Scan for the cell matching the given text and deliver its [X, Y] coordinate at center. 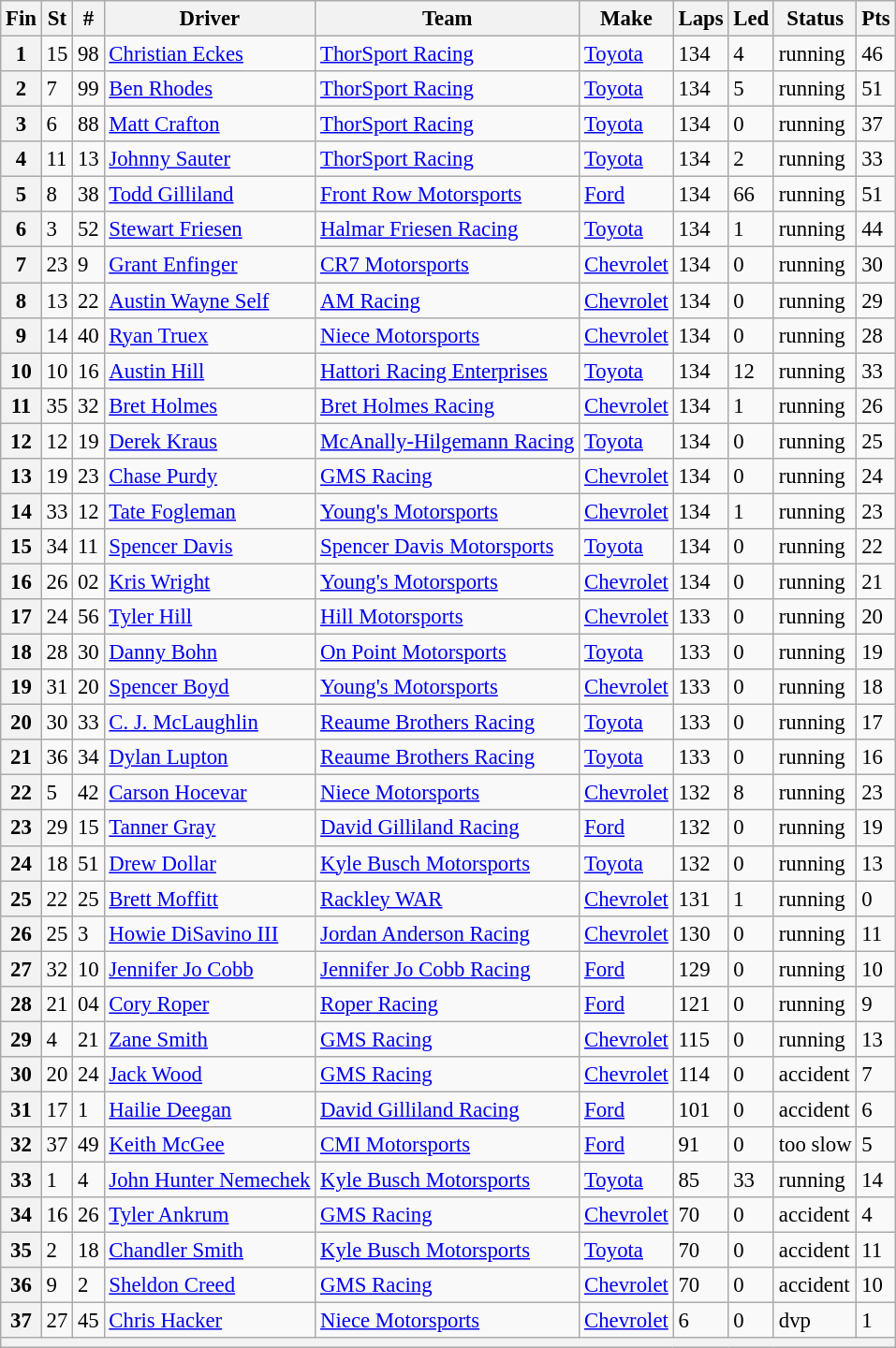
Jennifer Jo Cobb Racing [448, 969]
Front Row Motorsports [448, 195]
On Point Motorsports [448, 652]
Team [448, 19]
Spencer Boyd [210, 687]
88 [88, 125]
Hattori Racing Enterprises [448, 371]
Christian Eckes [210, 54]
115 [700, 1039]
40 [88, 335]
Tate Fogleman [210, 511]
Zane Smith [210, 1039]
CR7 Motorsports [448, 265]
Tyler Hill [210, 617]
Chase Purdy [210, 476]
too slow [815, 1145]
Ben Rhodes [210, 89]
Laps [700, 19]
02 [88, 581]
Tanner Gray [210, 828]
dvp [815, 1321]
Pts [876, 19]
Jordan Anderson Racing [448, 933]
Status [815, 19]
Danny Bohn [210, 652]
Brett Moffitt [210, 899]
Roper Racing [448, 1004]
Rackley WAR [448, 899]
Driver [210, 19]
101 [700, 1109]
Jack Wood [210, 1075]
Make [626, 19]
Kris Wright [210, 581]
98 [88, 54]
Jennifer Jo Cobb [210, 969]
Spencer Davis Motorsports [448, 547]
Sheldon Creed [210, 1285]
45 [88, 1321]
Ryan Truex [210, 335]
Halmar Friesen Racing [448, 229]
Carson Hocevar [210, 793]
Austin Hill [210, 371]
Bret Holmes [210, 405]
Hill Motorsports [448, 617]
McAnally-Hilgemann Racing [448, 441]
114 [700, 1075]
99 [88, 89]
AM Racing [448, 300]
Led [751, 19]
Derek Kraus [210, 441]
Spencer Davis [210, 547]
85 [700, 1180]
42 [88, 793]
66 [751, 195]
49 [88, 1145]
130 [700, 933]
Howie DiSavino III [210, 933]
Bret Holmes Racing [448, 405]
129 [700, 969]
91 [700, 1145]
St [56, 19]
John Hunter Nemechek [210, 1180]
Dylan Lupton [210, 757]
Todd Gilliland [210, 195]
38 [88, 195]
# [88, 19]
Cory Roper [210, 1004]
121 [700, 1004]
131 [700, 899]
56 [88, 617]
Hailie Deegan [210, 1109]
Johnny Sauter [210, 159]
44 [876, 229]
Stewart Friesen [210, 229]
Chandler Smith [210, 1251]
Austin Wayne Self [210, 300]
Drew Dollar [210, 863]
Tyler Ankrum [210, 1215]
04 [88, 1004]
Fin [22, 19]
46 [876, 54]
C. J. McLaughlin [210, 723]
CMI Motorsports [448, 1145]
Grant Enfinger [210, 265]
Matt Crafton [210, 125]
Chris Hacker [210, 1321]
52 [88, 229]
Keith McGee [210, 1145]
